Locate the cell with the specified text and output its (X, Y) center coordinate. 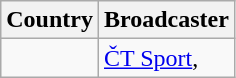
Country (50, 20)
ČT Sport, (166, 58)
Broadcaster (166, 20)
